Provide the [X, Y] coordinate of the cell's center where the given text is located.  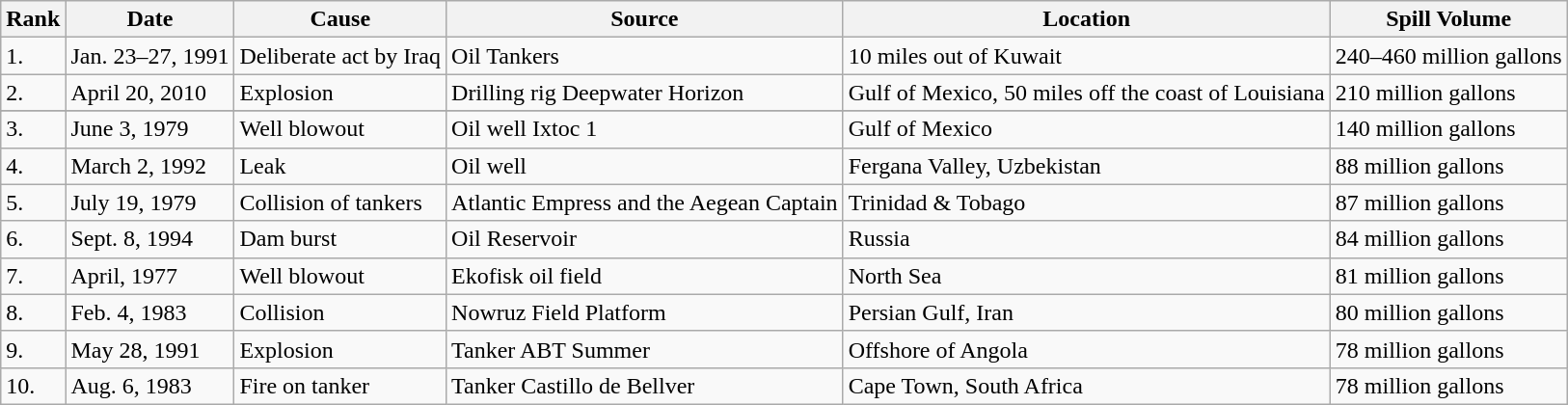
May 28, 1991 [150, 349]
July 19, 1979 [150, 202]
Trinidad & Tobago [1086, 202]
North Sea [1086, 276]
Collision of tankers [340, 202]
3. [33, 129]
210 million gallons [1448, 93]
April 20, 2010 [150, 93]
Fire on tanker [340, 386]
8. [33, 312]
Gulf of Mexico [1086, 129]
Tanker Castillo de Bellver [645, 386]
80 million gallons [1448, 312]
Location [1086, 19]
Fergana Valley, Uzbekistan [1086, 166]
Spill Volume [1448, 19]
Drilling rig Deepwater Horizon [645, 93]
81 million gallons [1448, 276]
June 3, 1979 [150, 129]
Sept. 8, 1994 [150, 239]
March 2, 1992 [150, 166]
Collision [340, 312]
9. [33, 349]
Cape Town, South Africa [1086, 386]
Russia [1086, 239]
10 miles out of Kuwait [1086, 56]
10. [33, 386]
Rank [33, 19]
Feb. 4, 1983 [150, 312]
Ekofisk oil field [645, 276]
Oil well [645, 166]
140 million gallons [1448, 129]
Gulf of Mexico, 50 miles off the coast of Louisiana [1086, 93]
Nowruz Field Platform [645, 312]
Deliberate act by Iraq [340, 56]
Jan. 23–27, 1991 [150, 56]
Cause [340, 19]
5. [33, 202]
Leak [340, 166]
240–460 million gallons [1448, 56]
Source [645, 19]
Tanker ABT Summer [645, 349]
2. [33, 93]
Atlantic Empress and the Aegean Captain [645, 202]
88 million gallons [1448, 166]
Dam burst [340, 239]
84 million gallons [1448, 239]
4. [33, 166]
Oil well Ixtoc 1 [645, 129]
Oil Reservoir [645, 239]
Date [150, 19]
Aug. 6, 1983 [150, 386]
Oil Tankers [645, 56]
Offshore of Angola [1086, 349]
1. [33, 56]
7. [33, 276]
April, 1977 [150, 276]
87 million gallons [1448, 202]
Persian Gulf, Iran [1086, 312]
6. [33, 239]
